Determine the [X, Y] coordinate at the center of the cell enclosing the given text.  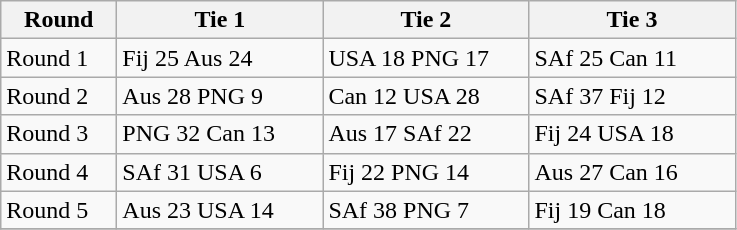
Round 2 [59, 96]
Tie 3 [632, 20]
SAf 25 Can 11 [632, 58]
Fij 22 PNG 14 [426, 172]
Tie 1 [220, 20]
Round [59, 20]
SAf 31 USA 6 [220, 172]
Aus 23 USA 14 [220, 210]
Fij 25 Aus 24 [220, 58]
Tie 2 [426, 20]
Round 1 [59, 58]
SAf 37 Fij 12 [632, 96]
USA 18 PNG 17 [426, 58]
Can 12 USA 28 [426, 96]
Aus 27 Can 16 [632, 172]
Aus 28 PNG 9 [220, 96]
SAf 38 PNG 7 [426, 210]
Round 3 [59, 134]
Round 5 [59, 210]
Round 4 [59, 172]
Aus 17 SAf 22 [426, 134]
Fij 19 Can 18 [632, 210]
PNG 32 Can 13 [220, 134]
Fij 24 USA 18 [632, 134]
